Find where the given text appears and provide that cell's center as (X, Y) coordinate. 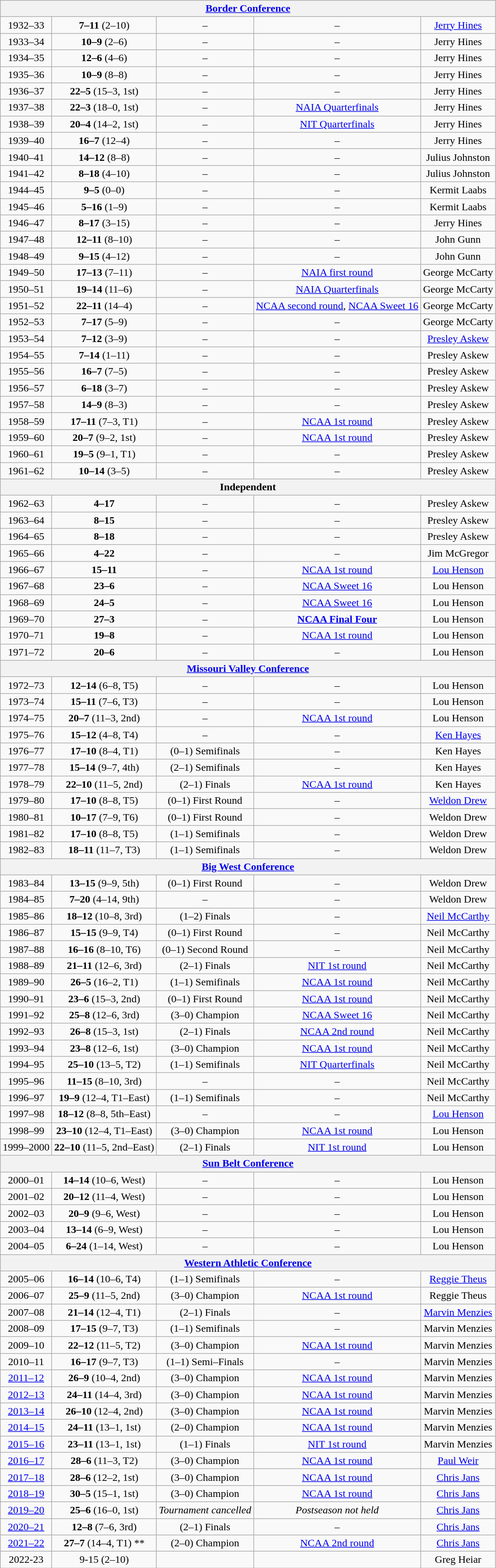
Paul Weir (458, 1460)
1971–72 (26, 652)
7–20 (4–14, 9th) (104, 900)
2003–04 (26, 1229)
25–8 (12–6, 3rd) (104, 1015)
2015–16 (26, 1444)
1993–94 (26, 1048)
1949–50 (26, 273)
1952–53 (26, 322)
14–12 (8–8) (104, 157)
2002–03 (26, 1213)
1997–98 (26, 1114)
1970–71 (26, 636)
20–4 (14–2, 1st) (104, 124)
25–10 (13–5, T2) (104, 1065)
23–6 (15–3, 2nd) (104, 998)
1940–41 (26, 157)
1946–47 (26, 223)
22–10 (11–5, 2nd) (104, 784)
1954–55 (26, 355)
23–8 (12–6, 1st) (104, 1048)
23–6 (104, 586)
22–5 (15–3, 1st) (104, 91)
1948–49 (26, 256)
(1–2) Finals (205, 916)
1978–79 (26, 784)
26–8 (15–3, 1st) (104, 1032)
17–11 (7–3, T1) (104, 421)
25–6 (16–0, 1st) (104, 1510)
Greg Heiar (458, 1560)
1961–62 (26, 470)
1938–39 (26, 124)
2016–17 (26, 1460)
8–17 (3–15) (104, 223)
16–7 (7–5) (104, 372)
8–15 (104, 520)
1989–90 (26, 982)
Independent (248, 487)
1966–67 (26, 570)
2019–20 (26, 1510)
(1–1) Finals (205, 1444)
1977–78 (26, 768)
25–9 (11–5, 2nd) (104, 1296)
20–7 (9–2, 1st) (104, 437)
14–9 (8–3) (104, 404)
1984–85 (26, 900)
1951–52 (26, 306)
1988–89 (26, 965)
Sun Belt Conference (248, 1164)
20–7 (11–3, 2nd) (104, 718)
19–9 (12–4, T1–East) (104, 1098)
20–12 (11–4, West) (104, 1196)
NCAA Final Four (337, 619)
21–11 (12–6, 3rd) (104, 965)
17–15 (9–7, T3) (104, 1329)
16–17 (9–7, T3) (104, 1362)
14–14 (10–6, West) (104, 1180)
7–14 (1–11) (104, 355)
12–14 (6–8, T5) (104, 685)
1983–84 (26, 883)
26–5 (16–2, T1) (104, 982)
1998–99 (26, 1131)
2000–01 (26, 1180)
15–15 (9–9, T4) (104, 932)
2008–09 (26, 1329)
1976–77 (26, 751)
2006–07 (26, 1296)
2018–19 (26, 1493)
8–18 (4–10) (104, 173)
Big West Conference (248, 867)
1939–40 (26, 140)
9–15 (4–12) (104, 256)
1968–69 (26, 603)
Postseason not held (337, 1510)
12–11 (8–10) (104, 240)
1955–56 (26, 372)
1963–64 (26, 520)
8–18 (104, 537)
1959–60 (26, 437)
NCAA second round, NCAA Sweet 16 (337, 306)
1962–63 (26, 504)
6–18 (3–7) (104, 388)
4–22 (104, 553)
(1–1) Semi–Finals (205, 1362)
2005–06 (26, 1279)
13–15 (9–9, 5th) (104, 883)
1964–65 (26, 537)
15–11 (104, 570)
1937–38 (26, 108)
28–6 (11–3, T2) (104, 1460)
22–10 (11–5, 2nd–East) (104, 1147)
20–6 (104, 652)
1960–61 (26, 454)
15–14 (9–7, 4th) (104, 768)
7–12 (3–9) (104, 339)
16–16 (8–10, T6) (104, 949)
2011–12 (26, 1378)
1974–75 (26, 718)
13–14 (6–9, West) (104, 1229)
1965–66 (26, 553)
1957–58 (26, 404)
4–17 (104, 504)
2010–11 (26, 1362)
2009–10 (26, 1345)
10–9 (2–6) (104, 42)
1985–86 (26, 916)
1986–87 (26, 932)
26–10 (12–4, 2nd) (104, 1411)
1934–35 (26, 58)
1972–73 (26, 685)
22–11 (14–4) (104, 306)
1973–74 (26, 701)
28–6 (12–2, 1st) (104, 1477)
12–6 (4–6) (104, 58)
30–5 (15–1, 1st) (104, 1493)
10–17 (7–9, T6) (104, 817)
2012–13 (26, 1395)
16–7 (12–4) (104, 140)
22–12 (11–5, T2) (104, 1345)
2004–05 (26, 1246)
1956–57 (26, 388)
Border Conference (248, 9)
Missouri Valley Conference (248, 668)
Western Athletic Conference (248, 1263)
16–14 (10–6, T4) (104, 1279)
27–7 (14–4, T1) ** (104, 1543)
24–11 (14–4, 3rd) (104, 1395)
1944–45 (26, 190)
20–9 (9–6, West) (104, 1213)
2014–15 (26, 1428)
7–17 (5–9) (104, 322)
1950–51 (26, 289)
1935–36 (26, 75)
2013–14 (26, 1411)
2022-23 (26, 1560)
24–11 (13–1, 1st) (104, 1428)
1980–81 (26, 817)
1987–88 (26, 949)
1981–82 (26, 834)
15–12 (4–8, T4) (104, 735)
1947–48 (26, 240)
19–5 (9–1, T1) (104, 454)
1995–96 (26, 1081)
(2–1) Semifinals (205, 768)
1967–68 (26, 586)
7–11 (2–10) (104, 25)
1933–34 (26, 42)
(0–1) Semifinals (205, 751)
18–12 (8–8, 5th–East) (104, 1114)
1953–54 (26, 339)
21–14 (12–4, T1) (104, 1312)
6–24 (1–14, West) (104, 1246)
2021–22 (26, 1543)
17–13 (7–11) (104, 273)
2007–08 (26, 1312)
10–9 (8–8) (104, 75)
2017–18 (26, 1477)
1958–59 (26, 421)
24–5 (104, 603)
1945–46 (26, 207)
18–11 (11–7, T3) (104, 850)
NAIA first round (337, 273)
1932–33 (26, 25)
1975–76 (26, 735)
1990–91 (26, 998)
10–14 (3–5) (104, 470)
22–3 (18–0, 1st) (104, 108)
19–14 (11–6) (104, 289)
9-15 (2–10) (104, 1560)
Tournament cancelled (205, 1510)
1996–97 (26, 1098)
1999–2000 (26, 1147)
12–8 (7–6, 3rd) (104, 1526)
17–10 (8–4, T1) (104, 751)
23–11 (13–1, 1st) (104, 1444)
1994–95 (26, 1065)
23–10 (12–4, T1–East) (104, 1131)
2020–21 (26, 1526)
26–9 (10–4, 2nd) (104, 1378)
1991–92 (26, 1015)
9–5 (0–0) (104, 190)
5–16 (1–9) (104, 207)
(0–1) Second Round (205, 949)
1936–37 (26, 91)
18–12 (10–8, 3rd) (104, 916)
19–8 (104, 636)
27–3 (104, 619)
1941–42 (26, 173)
1992–93 (26, 1032)
Jim McGregor (458, 553)
1982–83 (26, 850)
2001–02 (26, 1196)
1969–70 (26, 619)
11–15 (8–10, 3rd) (104, 1081)
15–11 (7–6, T3) (104, 701)
1979–80 (26, 801)
